From the cell containing the given text, extract its center point as [x, y] coordinate. 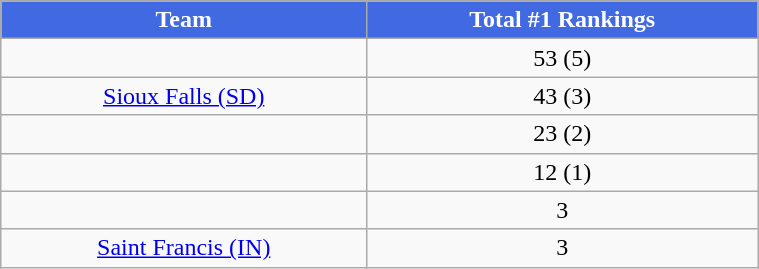
Saint Francis (IN) [184, 248]
12 (1) [562, 172]
Sioux Falls (SD) [184, 96]
Total #1 Rankings [562, 20]
23 (2) [562, 134]
53 (5) [562, 58]
43 (3) [562, 96]
Team [184, 20]
